For the text-containing cell, return its midpoint in (X, Y) coordinate format. 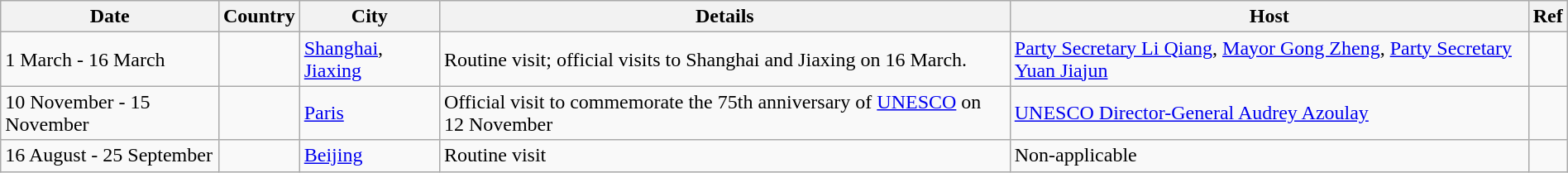
Shanghai, Jiaxing (369, 60)
City (369, 17)
Party Secretary Li Qiang, Mayor Gong Zheng, Party Secretary Yuan Jiajun (1269, 60)
Routine visit; official visits to Shanghai and Jiaxing on 16 March. (724, 60)
Ref (1548, 17)
16 August - 25 September (110, 156)
Beijing (369, 156)
10 November - 15 November (110, 113)
1 March - 16 March (110, 60)
Routine visit (724, 156)
Date (110, 17)
Details (724, 17)
UNESCO Director-General Audrey Azoulay (1269, 113)
Official visit to commemorate the 75th anniversary of UNESCO on 12 November (724, 113)
Non-applicable (1269, 156)
Country (259, 17)
Paris (369, 113)
Host (1269, 17)
